Output the [X, Y] coordinate of the center of the cell containing the given text.  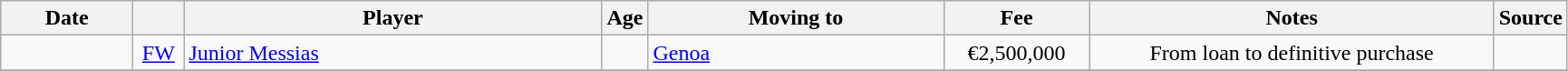
FW [159, 53]
Notes [1292, 18]
Date [67, 18]
Source [1530, 18]
Junior Messias [393, 53]
Fee [1017, 18]
From loan to definitive purchase [1292, 53]
Player [393, 18]
Moving to [796, 18]
Genoa [796, 53]
€2,500,000 [1017, 53]
Age [625, 18]
